Capture the cell that displays the provided text and extract its [x, y] central coordinate. 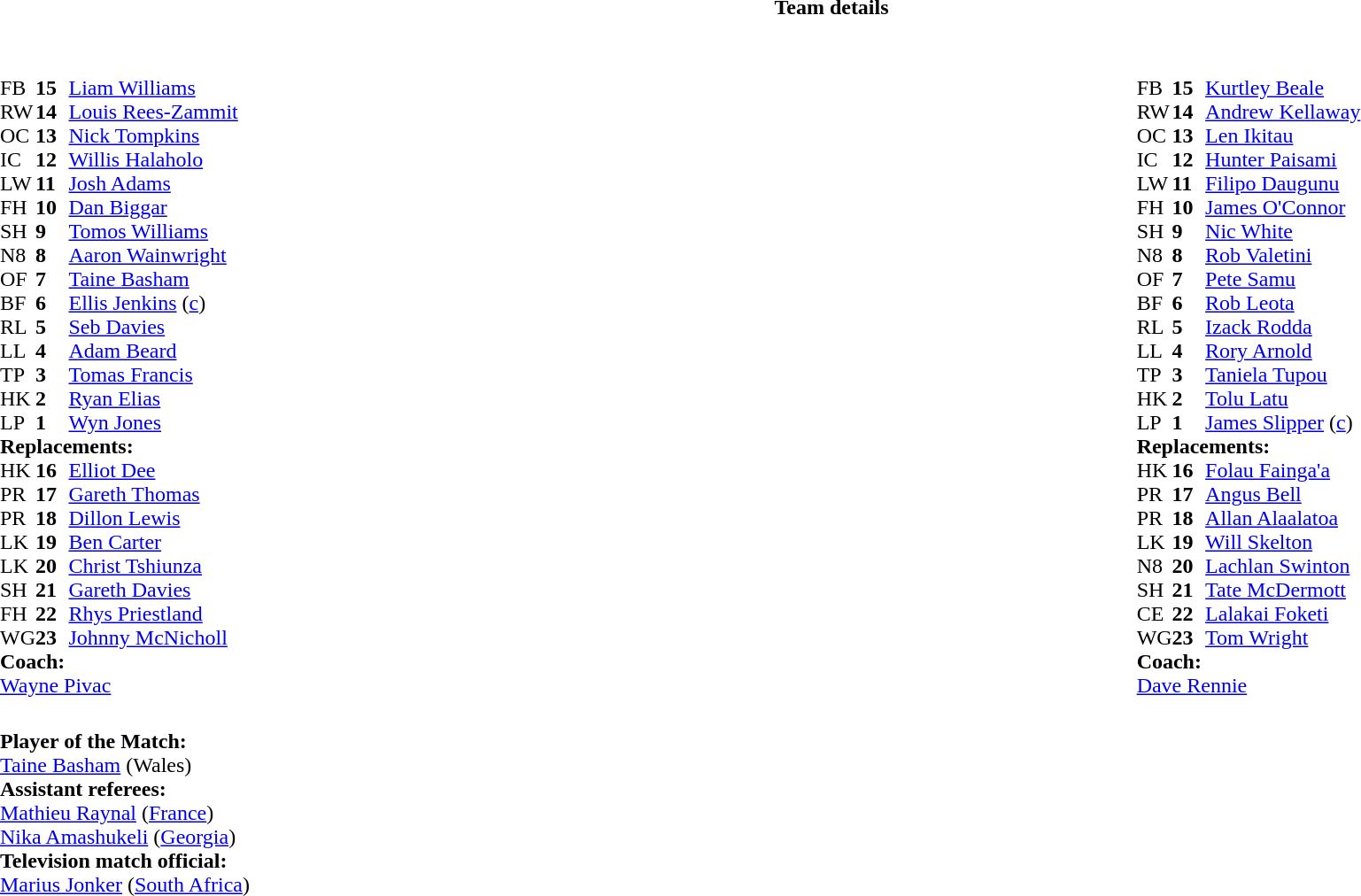
Tomos Williams [152, 232]
Tom Wright [1282, 637]
Tate McDermott [1282, 590]
Tomas Francis [152, 375]
Allan Alaalatoa [1282, 519]
Taine Basham [152, 280]
Ryan Elias [152, 398]
Tolu Latu [1282, 398]
Louis Rees-Zammit [152, 112]
Adam Beard [152, 351]
James O'Connor [1282, 207]
Rob Leota [1282, 303]
Izack Rodda [1282, 328]
Gareth Davies [152, 590]
Angus Bell [1282, 494]
Wayne Pivac [119, 685]
Rhys Priestland [152, 614]
Johnny McNicholl [152, 637]
Filipo Daugunu [1282, 184]
Aaron Wainwright [152, 255]
Nick Tompkins [152, 136]
Ben Carter [152, 542]
Josh Adams [152, 184]
Seb Davies [152, 328]
Lalakai Foketi [1282, 614]
Lachlan Swinton [1282, 567]
Nic White [1282, 232]
Dan Biggar [152, 207]
Taniela Tupou [1282, 375]
Elliot Dee [152, 471]
Liam Williams [152, 89]
Dave Rennie [1249, 685]
James Slipper (c) [1282, 423]
Len Ikitau [1282, 136]
Ellis Jenkins (c) [152, 303]
Pete Samu [1282, 280]
Dillon Lewis [152, 519]
Hunter Paisami [1282, 159]
Folau Fainga'a [1282, 471]
Wyn Jones [152, 423]
Will Skelton [1282, 542]
Rob Valetini [1282, 255]
CE [1155, 614]
Christ Tshiunza [152, 567]
Gareth Thomas [152, 494]
Rory Arnold [1282, 351]
Kurtley Beale [1282, 89]
Willis Halaholo [152, 159]
Andrew Kellaway [1282, 112]
